Output the (X, Y) coordinate of the center of the cell containing the given text.  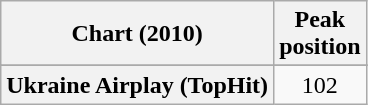
102 (320, 85)
Peakposition (320, 34)
Ukraine Airplay (TopHit) (138, 85)
Chart (2010) (138, 34)
